From the cell containing the given text, extract its center point as [x, y] coordinate. 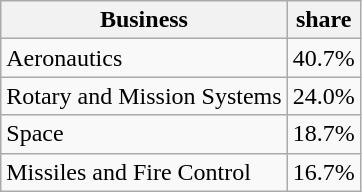
Business [144, 20]
Missiles and Fire Control [144, 172]
16.7% [324, 172]
24.0% [324, 96]
18.7% [324, 134]
Aeronautics [144, 58]
Rotary and Mission Systems [144, 96]
40.7% [324, 58]
share [324, 20]
Space [144, 134]
